Extract the [x, y] coordinate from the center of the cell holding the provided text.  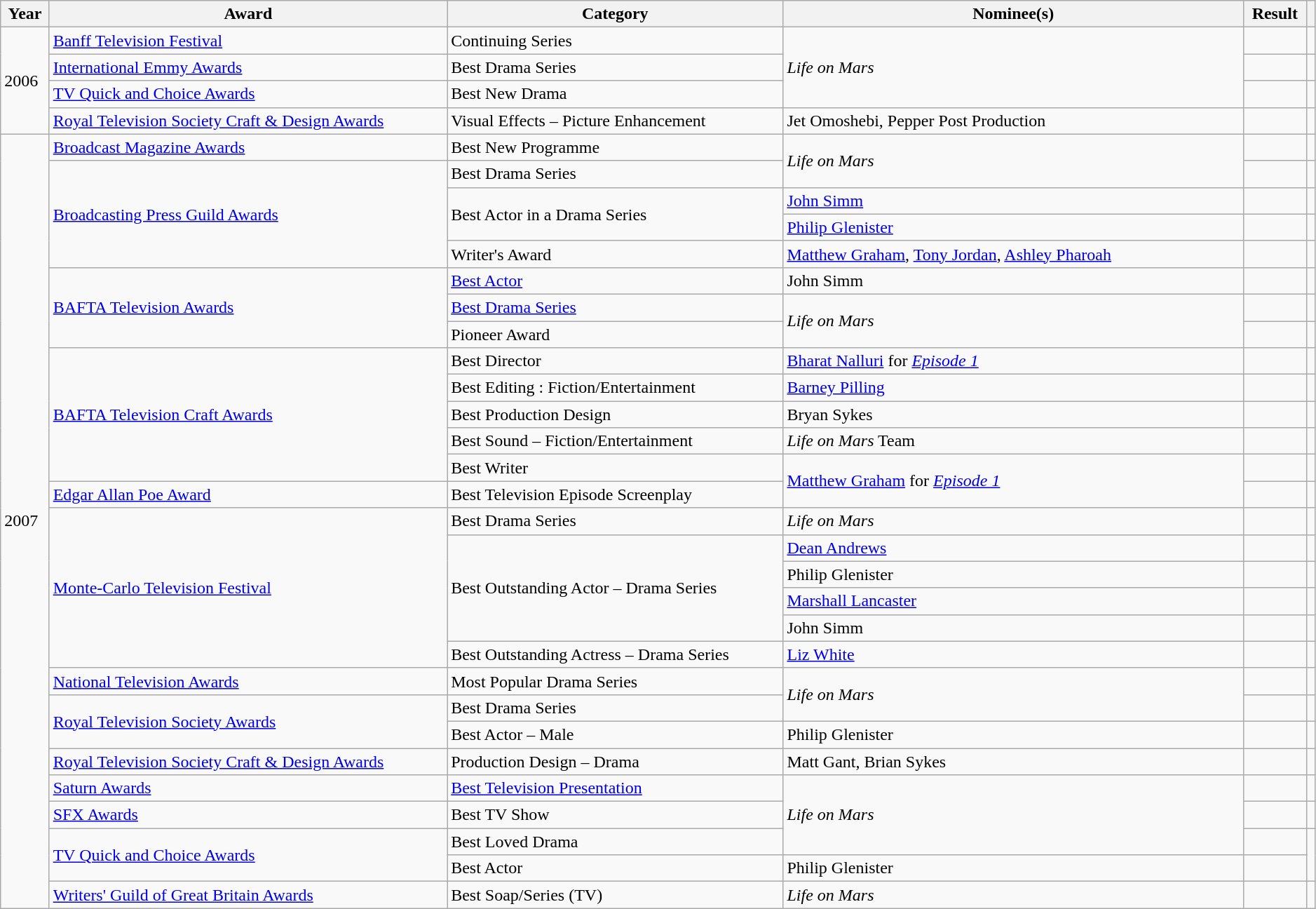
Best TV Show [616, 815]
Category [616, 14]
Best Production Design [616, 415]
Continuing Series [616, 41]
Pioneer Award [616, 335]
Award [248, 14]
Matthew Graham, Tony Jordan, Ashley Pharoah [1013, 254]
Dean Andrews [1013, 548]
Most Popular Drama Series [616, 681]
Barney Pilling [1013, 388]
Best Writer [616, 468]
Best Outstanding Actor – Drama Series [616, 588]
BAFTA Television Awards [248, 307]
Best Actor – Male [616, 734]
Writers' Guild of Great Britain Awards [248, 895]
Best Soap/Series (TV) [616, 895]
Broadcast Magazine Awards [248, 147]
Best Loved Drama [616, 842]
Best Director [616, 361]
Saturn Awards [248, 788]
Broadcasting Press Guild Awards [248, 214]
SFX Awards [248, 815]
National Television Awards [248, 681]
Jet Omoshebi, Pepper Post Production [1013, 121]
International Emmy Awards [248, 67]
Royal Television Society Awards [248, 721]
Bharat Nalluri for Episode 1 [1013, 361]
Best Television Presentation [616, 788]
Edgar Allan Poe Award [248, 494]
BAFTA Television Craft Awards [248, 415]
Banff Television Festival [248, 41]
Life on Mars Team [1013, 441]
Best Television Episode Screenplay [616, 494]
Liz White [1013, 654]
2007 [25, 521]
Result [1275, 14]
2006 [25, 81]
Writer's Award [616, 254]
Best Editing : Fiction/Entertainment [616, 388]
Best Actor in a Drama Series [616, 214]
Marshall Lancaster [1013, 601]
Matthew Graham for Episode 1 [1013, 481]
Monte-Carlo Television Festival [248, 588]
Best New Drama [616, 94]
Best New Programme [616, 147]
Best Sound – Fiction/Entertainment [616, 441]
Year [25, 14]
Matt Gant, Brian Sykes [1013, 761]
Production Design – Drama [616, 761]
Visual Effects – Picture Enhancement [616, 121]
Bryan Sykes [1013, 415]
Nominee(s) [1013, 14]
Best Outstanding Actress – Drama Series [616, 654]
